Search for the cell housing the specified text and yield its [X, Y] center coordinate. 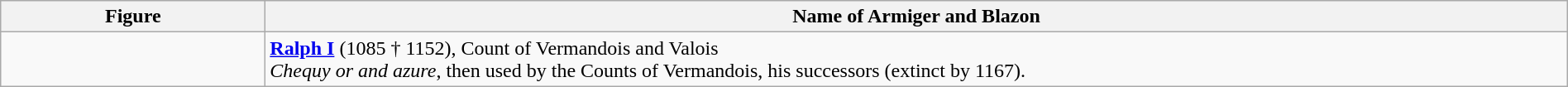
Figure [133, 17]
Ralph I (1085 † 1152), Count of Vermandois and ValoisChequy or and azure, then used by the Counts of Vermandois, his successors (extinct by 1167). [916, 60]
Name of Armiger and Blazon [916, 17]
